Return (x, y) of the center of cell containing provided text 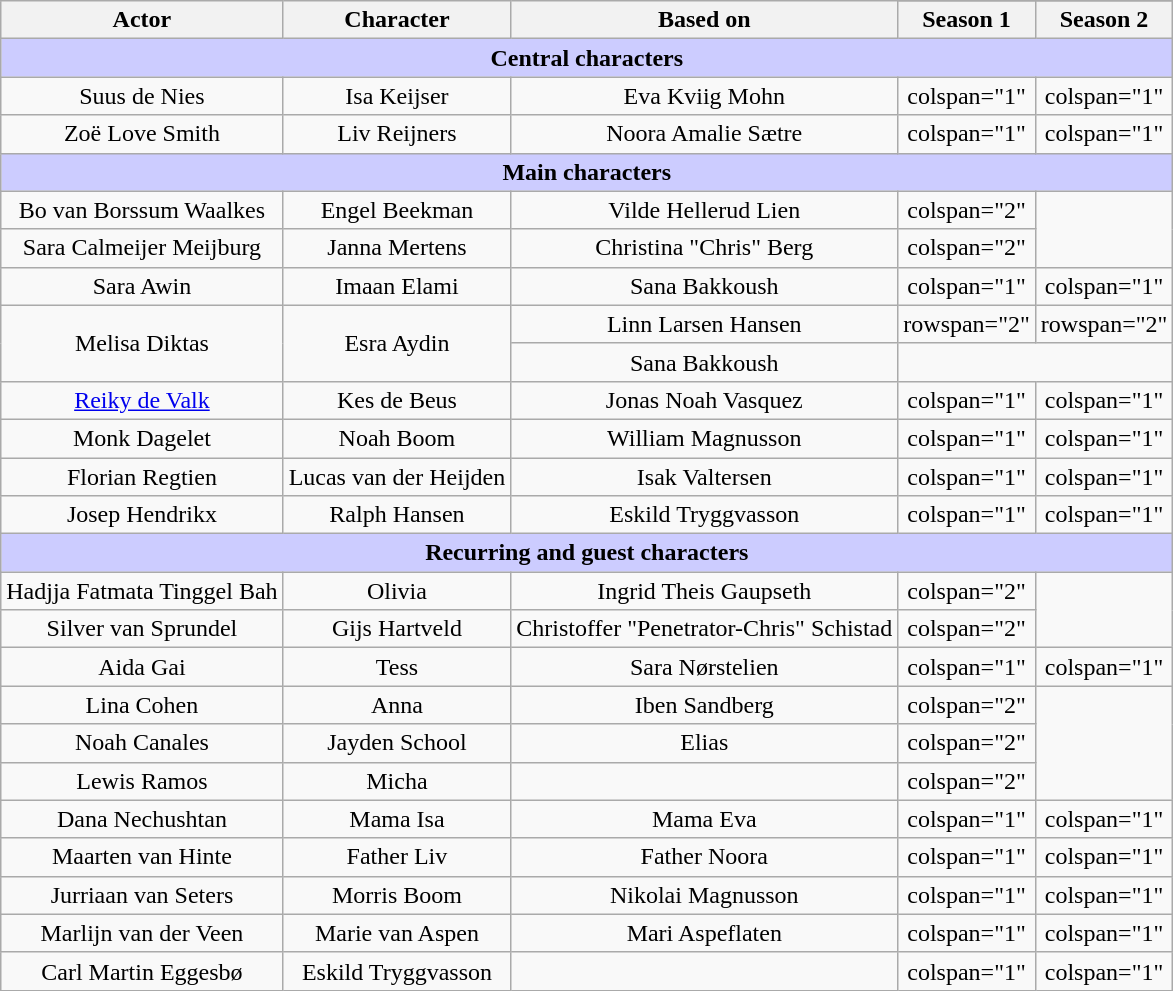
Lucas van der Heijden (397, 477)
Father Liv (397, 857)
Vilde Hellerud Lien (704, 210)
Lewis Ramos (142, 781)
Season 1 (967, 20)
Melisa Diktas (142, 343)
Liv Reijners (397, 134)
Aida Gai (142, 667)
Morris Boom (397, 895)
Character (397, 20)
Tess (397, 667)
Christina "Chris" Berg (704, 248)
Jonas Noah Vasquez (704, 400)
Sara Calmeijer Meijburg (142, 248)
Zoë Love Smith (142, 134)
Carl Martin Eggesbø (142, 971)
Suus de Nies (142, 96)
Silver van Sprundel (142, 629)
Jurriaan van Seters (142, 895)
Anna (397, 705)
Monk Dagelet (142, 438)
Dana Nechushtan (142, 819)
Lina Cohen (142, 705)
Nikolai Magnusson (704, 895)
Linn Larsen Hansen (704, 324)
Ralph Hansen (397, 515)
Mari Aspeflaten (704, 933)
Sara Nørstelien (704, 667)
Bo van Borssum Waalkes (142, 210)
Actor (142, 20)
Season 2 (1104, 20)
Recurring and guest characters (587, 553)
Elias (704, 743)
Micha (397, 781)
Central characters (587, 58)
Hadjja Fatmata Tinggel Bah (142, 591)
Mama Isa (397, 819)
Isak Valtersen (704, 477)
Kes de Beus (397, 400)
Janna Mertens (397, 248)
Imaan Elami (397, 286)
Maarten van Hinte (142, 857)
Based on (704, 20)
Mama Eva (704, 819)
Noah Canales (142, 743)
Eva Kviig Mohn (704, 96)
Florian Regtien (142, 477)
Reiky de Valk (142, 400)
Gijs Hartveld (397, 629)
Ingrid Theis Gaupseth (704, 591)
Jayden School (397, 743)
Esra Aydin (397, 343)
Christoffer "Penetrator-Chris" Schistad (704, 629)
Father Noora (704, 857)
Marlijn van der Veen (142, 933)
Josep Hendrikx (142, 515)
Main characters (587, 172)
Noora Amalie Sætre (704, 134)
Sara Awin (142, 286)
Marie van Aspen (397, 933)
William Magnusson (704, 438)
Iben Sandberg (704, 705)
Olivia (397, 591)
Engel Beekman (397, 210)
Noah Boom (397, 438)
Isa Keijser (397, 96)
